Pinpoint the cell where the given text exists, returning its (X, Y) midpoint coordinate. 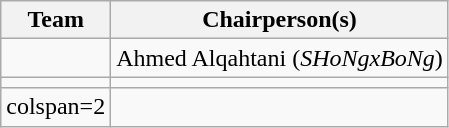
colspan=2 (56, 107)
Ahmed Alqahtani (SHoNgxBoNg) (280, 58)
Chairperson(s) (280, 20)
Team (56, 20)
